Pinpoint the cell where the given text exists, returning its [X, Y] midpoint coordinate. 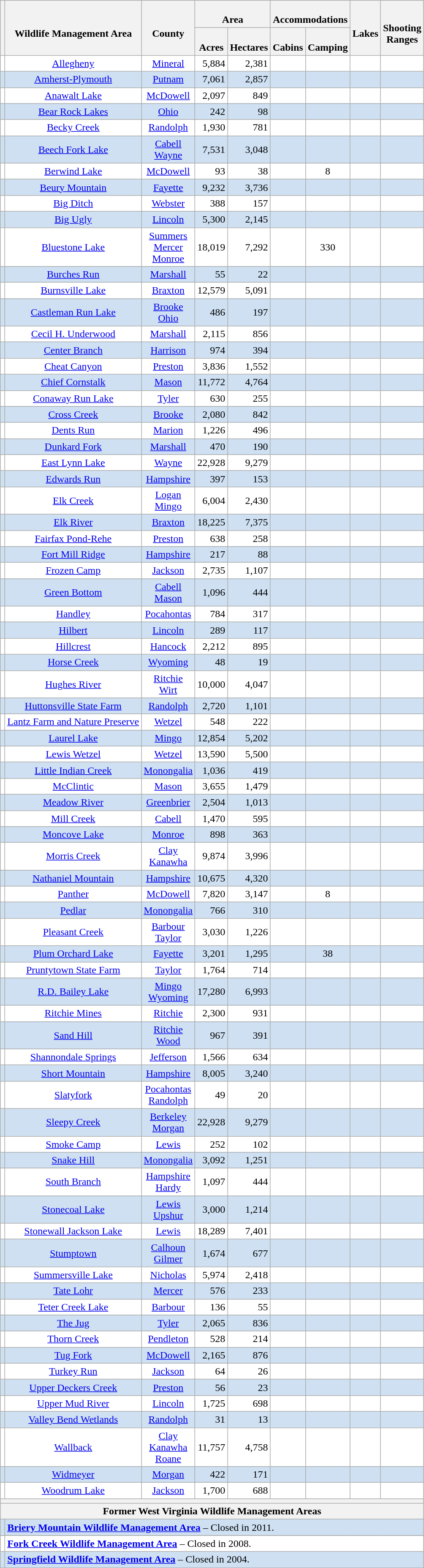
Bear Rock Lakes [73, 112]
255 [249, 398]
Beury Mountain [73, 187]
Briery Mountain Wildlife Management Area – Closed in 2011. [215, 1527]
48 [211, 662]
7,531 [211, 150]
233 [249, 1291]
Amherst-Plymouth [73, 79]
Cheat Canyon [73, 366]
Smoke Camp [73, 1144]
Mill Creek [73, 818]
2,300 [211, 1013]
10,675 [211, 878]
1,101 [249, 706]
136 [211, 1307]
Dents Run [73, 430]
BrookeOhio [168, 313]
Green Bottom [73, 592]
1,930 [211, 128]
Ohio [168, 112]
Camping [328, 41]
Fairfax Pond-Rehe [73, 539]
2,212 [211, 646]
102 [249, 1144]
1,764 [211, 970]
Valley Bend Wetlands [73, 1419]
Woodrum Lake [73, 1491]
12,579 [211, 291]
98 [249, 112]
Conaway Run Lake [73, 398]
18,289 [211, 1231]
LoganMingo [168, 500]
698 [249, 1403]
Pleasant Creek [73, 932]
Burnsville Lake [73, 291]
Greenbrier [168, 802]
422 [211, 1475]
88 [249, 555]
Anawalt Lake [73, 95]
190 [249, 446]
Edwards Run [73, 479]
784 [211, 614]
391 [249, 1035]
PocahontasRandolph [168, 1095]
10,000 [211, 684]
9,874 [211, 857]
7,820 [211, 894]
Hughes River [73, 684]
Pocahontas [168, 614]
1,013 [249, 802]
Short Mountain [73, 1073]
3,736 [249, 187]
Accommodations [310, 14]
26 [249, 1371]
394 [249, 350]
Little Indian Creek [73, 770]
1,036 [211, 770]
LewisUpshur [168, 1210]
Laurel Lake [73, 738]
Fort Mill Ridge [73, 555]
Pendleton [168, 1339]
Turkey Run [73, 1371]
842 [249, 414]
Brooke [168, 414]
Huttonsville State Farm [73, 706]
Upper Deckers Creek [73, 1387]
19 [249, 662]
Pedlar [73, 910]
289 [211, 630]
898 [211, 835]
1,214 [249, 1210]
967 [211, 1035]
Pruntytown State Farm [73, 970]
23 [249, 1387]
2,504 [211, 802]
2,097 [211, 95]
528 [211, 1339]
Slatyfork [73, 1095]
2,430 [249, 500]
310 [249, 910]
13 [249, 1419]
486 [211, 313]
Upper Mud River [73, 1403]
1,096 [211, 592]
836 [249, 1323]
Ritchie [168, 1013]
Stumptown [73, 1253]
Sleepy Creek [73, 1122]
Summersville Lake [73, 1275]
Castleman Run Lake [73, 313]
5,300 [211, 219]
Morris Creek [73, 857]
496 [249, 430]
Mercer [168, 1291]
Former West Virginia Wildlife Management Areas [212, 1511]
Tug Fork [73, 1355]
3,000 [211, 1210]
677 [249, 1253]
222 [249, 722]
Jefferson [168, 1057]
Taylor [168, 970]
1,725 [211, 1403]
Mineral [168, 63]
R.D. Bailey Lake [73, 992]
3,996 [249, 857]
Burches Run [73, 275]
Area [233, 14]
548 [211, 722]
11,757 [211, 1447]
56 [211, 1387]
64 [211, 1371]
2,381 [249, 63]
Tate Lohr [73, 1291]
1,107 [249, 571]
714 [249, 970]
Thorn Creek [73, 1339]
1,251 [249, 1160]
2,857 [249, 79]
856 [249, 334]
2,720 [211, 706]
1,552 [249, 366]
Hillcrest [73, 646]
Horse Creek [73, 662]
Moncove Lake [73, 835]
5,884 [211, 63]
397 [211, 479]
BerkeleyMorgan [168, 1122]
931 [249, 1013]
Big Ugly [73, 219]
638 [211, 539]
HampshireHardy [168, 1182]
Center Branch [73, 350]
3,240 [249, 1073]
1,566 [211, 1057]
East Lynn Lake [73, 463]
157 [249, 203]
CalhounGilmer [168, 1253]
Widmeyer [73, 1475]
Acres [211, 41]
197 [249, 313]
Berwind Lake [73, 171]
Wayne [168, 463]
18,019 [211, 247]
ShootingRanges [402, 28]
5,500 [249, 754]
895 [249, 646]
Handley [73, 614]
RitchieWood [168, 1035]
576 [211, 1291]
595 [249, 818]
419 [249, 770]
Monroe [168, 835]
4,758 [249, 1447]
Cross Creek [73, 414]
330 [328, 247]
388 [211, 203]
3,147 [249, 894]
Becky Creek [73, 128]
8,005 [211, 1073]
Springfield Wildlife Management Area – Closed in 2004. [215, 1560]
363 [249, 835]
876 [249, 1355]
1,674 [211, 1253]
Wildlife Management Area [73, 28]
1,700 [211, 1491]
766 [211, 910]
5,974 [211, 1275]
Beech Fork Lake [73, 150]
Morgan [168, 1475]
2,080 [211, 414]
Stonecoal Lake [73, 1210]
Stonewall Jackson Lake [73, 1231]
The Jug [73, 1323]
252 [211, 1144]
3,836 [211, 366]
258 [249, 539]
6,993 [249, 992]
CabellMason [168, 592]
Cabins [288, 41]
117 [249, 630]
Nicholas [168, 1275]
13,590 [211, 754]
22 [249, 275]
Elk River [73, 522]
2,145 [249, 219]
SummersMercerMonroe [168, 247]
171 [249, 1475]
Elk Creek [73, 500]
Ritchie Mines [73, 1013]
849 [249, 95]
Hancock [168, 646]
Shannondale Springs [73, 1057]
49 [211, 1095]
Lakes [365, 28]
Marion [168, 430]
County [168, 28]
Mingo [168, 738]
2,418 [249, 1275]
11,772 [211, 382]
Nathaniel Mountain [73, 878]
1,470 [211, 818]
242 [211, 112]
Big Ditch [73, 203]
Webster [168, 203]
7,375 [249, 522]
974 [211, 350]
5,202 [249, 738]
Allegheny [73, 63]
12,854 [211, 738]
Chief Cornstalk [73, 382]
3,048 [249, 150]
Wyoming [168, 662]
7,401 [249, 1231]
2,065 [211, 1323]
Panther [73, 894]
2,735 [211, 571]
7,061 [211, 79]
McClintic [73, 786]
1,295 [249, 954]
Hectares [249, 41]
Wallback [73, 1447]
3,030 [211, 932]
Putnam [168, 79]
688 [249, 1491]
93 [211, 171]
3,092 [211, 1160]
MingoWyoming [168, 992]
Meadow River [73, 802]
2,115 [211, 334]
Sand Hill [73, 1035]
2,165 [211, 1355]
Cabell [168, 818]
214 [249, 1339]
31 [211, 1419]
7,292 [249, 247]
Barbour [168, 1307]
3,201 [211, 954]
Teter Creek Lake [73, 1307]
217 [211, 555]
Plum Orchard Lake [73, 954]
Lewis Wetzel [73, 754]
ClayKanawhaRoane [168, 1447]
630 [211, 398]
18,225 [211, 522]
4,320 [249, 878]
4,047 [249, 684]
Snake Hill [73, 1160]
20 [249, 1095]
ClayKanawha [168, 857]
Dunkard Fork [73, 446]
317 [249, 614]
4,764 [249, 382]
Frozen Camp [73, 571]
17,280 [211, 992]
781 [249, 128]
1,097 [211, 1182]
634 [249, 1057]
Cecil H. Underwood [73, 334]
6,004 [211, 500]
Hilbert [73, 630]
Bluestone Lake [73, 247]
Fork Creek Wildlife Management Area – Closed in 2008. [215, 1543]
CabellWayne [168, 150]
3,655 [211, 786]
BarbourTaylor [168, 932]
470 [211, 446]
5,091 [249, 291]
Harrison [168, 350]
South Branch [73, 1182]
RitchieWirt [168, 684]
9,232 [211, 187]
153 [249, 479]
Lantz Farm and Nature Preserve [73, 722]
1,479 [249, 786]
